Capture the cell that displays the provided text and extract its (x, y) central coordinate. 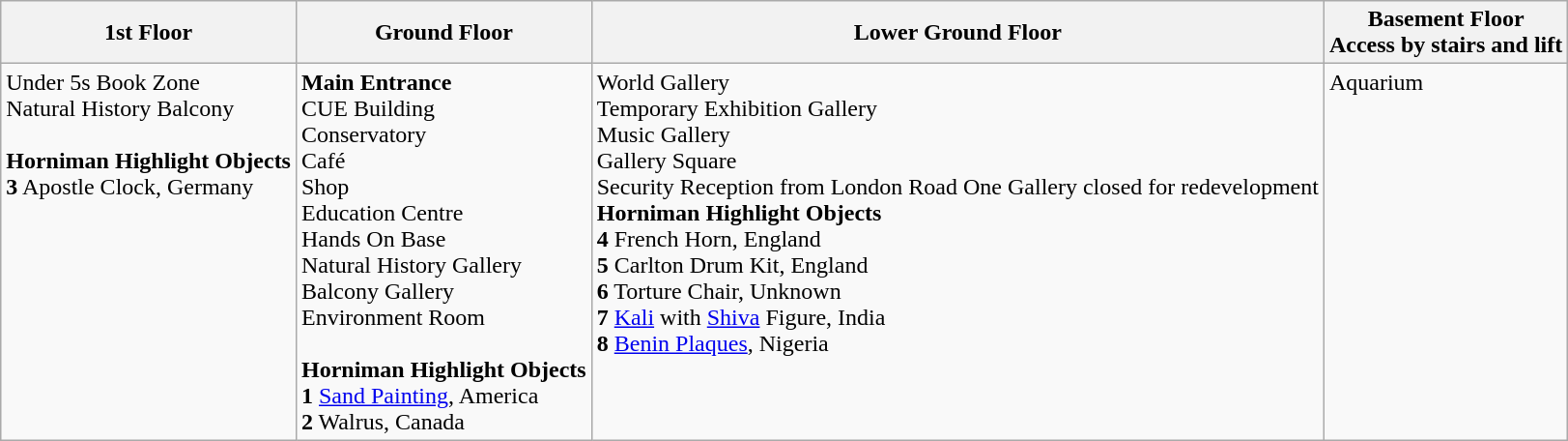
Aquarium (1445, 251)
Under 5s Book Zone Natural History Balcony Horniman Highlight Objects 3 Apostle Clock, Germany (149, 251)
Lower Ground Floor (957, 33)
Basement Floor Access by stairs and lift (1445, 33)
Ground Floor (443, 33)
1st Floor (149, 33)
